Find where the given text appears and provide that cell's center as [X, Y] coordinate. 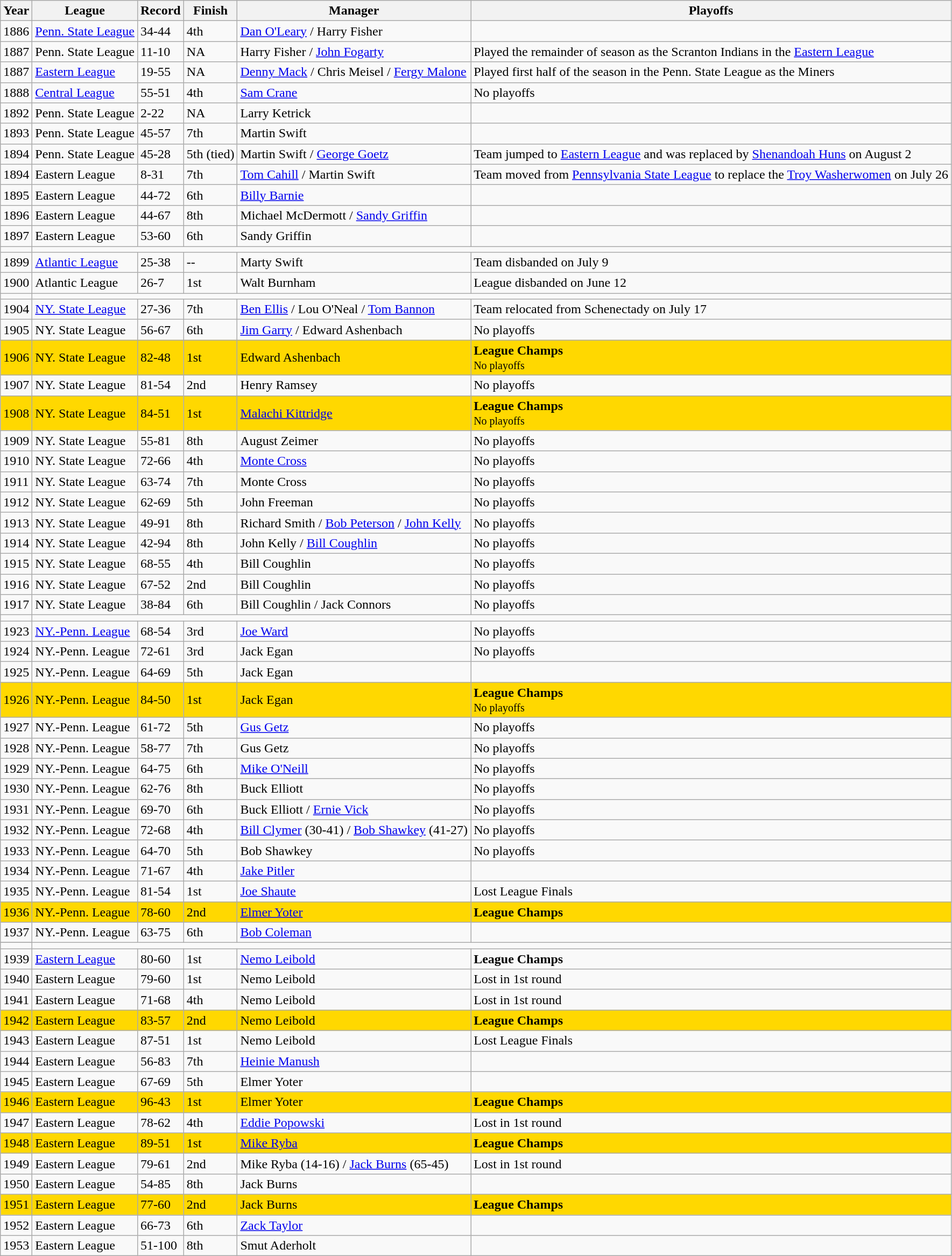
1930 [16, 789]
63-74 [160, 482]
Central League [85, 93]
1886 [16, 31]
Denny Mack / Chris Meisel / Fergy Malone [354, 72]
1951 [16, 1204]
1899 [16, 263]
1953 [16, 1246]
64-69 [160, 672]
44-67 [160, 215]
1940 [16, 979]
1908 [16, 413]
Buck Elliott [354, 789]
1931 [16, 809]
1888 [16, 93]
Mike Ryba [354, 1143]
Team relocated from Schenectady on July 17 [711, 309]
53-60 [160, 236]
1913 [16, 523]
1939 [16, 959]
1910 [16, 461]
61-72 [160, 728]
1897 [16, 236]
55-51 [160, 93]
Richard Smith / Bob Peterson / John Kelly [354, 523]
71-67 [160, 871]
72-66 [160, 461]
1945 [16, 1082]
Marty Swift [354, 263]
1893 [16, 133]
45-28 [160, 154]
Bob Coleman [354, 933]
1927 [16, 728]
67-52 [160, 584]
Smut Aderholt [354, 1246]
5th (tied) [210, 154]
Bill Coughlin / Jack Connors [354, 605]
1900 [16, 283]
49-91 [160, 523]
96-43 [160, 1102]
25-38 [160, 263]
1896 [16, 215]
1911 [16, 482]
1928 [16, 748]
1935 [16, 891]
19-55 [160, 72]
Malachi Kittridge [354, 413]
Manager [354, 11]
72-61 [160, 652]
Joe Ward [354, 631]
87-51 [160, 1041]
38-84 [160, 605]
1906 [16, 357]
1943 [16, 1041]
League disbanded on June 12 [711, 283]
42-94 [160, 543]
Harry Fisher / John Fogarty [354, 52]
1909 [16, 441]
Zack Taylor [354, 1225]
1944 [16, 1061]
1914 [16, 543]
1950 [16, 1184]
51-100 [160, 1246]
1952 [16, 1225]
62-76 [160, 789]
67-69 [160, 1082]
Played first half of the season in the Penn. State League as the Miners [711, 72]
Sandy Griffin [354, 236]
1912 [16, 502]
45-57 [160, 133]
Dan O'Leary / Harry Fisher [354, 31]
Martin Swift [354, 133]
Year [16, 11]
27-36 [160, 309]
79-60 [160, 979]
1933 [16, 850]
1929 [16, 768]
71-68 [160, 1000]
26-7 [160, 283]
82-48 [160, 357]
68-54 [160, 631]
August Zeimer [354, 441]
Team moved from Pennsylvania State League to replace the Troy Washerwomen on July 26 [711, 174]
66-73 [160, 1225]
Mike Ryba (14-16) / Jack Burns (65-45) [354, 1163]
68-55 [160, 563]
Playoffs [711, 11]
63-75 [160, 933]
2-22 [160, 113]
1925 [16, 672]
34-44 [160, 31]
1932 [16, 830]
62-69 [160, 502]
84-50 [160, 700]
Jake Pitler [354, 871]
Billy Barnie [354, 195]
84-51 [160, 413]
1895 [16, 195]
Larry Ketrick [354, 113]
Team disbanded on July 9 [711, 263]
1907 [16, 385]
78-62 [160, 1123]
64-75 [160, 768]
Bill Clymer (30-41) / Bob Shawkey (41-27) [354, 830]
-- [210, 263]
1904 [16, 309]
54-85 [160, 1184]
Tom Cahill / Martin Swift [354, 174]
8-31 [160, 174]
Martin Swift / George Goetz [354, 154]
1926 [16, 700]
11-10 [160, 52]
69-70 [160, 809]
Walt Burnham [354, 283]
Played the remainder of season as the Scranton Indians in the Eastern League [711, 52]
1934 [16, 871]
64-70 [160, 850]
Mike O'Neill [354, 768]
1915 [16, 563]
80-60 [160, 959]
Edward Ashenbach [354, 357]
Eddie Popowski [354, 1123]
1916 [16, 584]
1917 [16, 605]
Joe Shaute [354, 891]
Team jumped to Eastern League and was replaced by Shenandoah Huns on August 2 [711, 154]
44-72 [160, 195]
Henry Ramsey [354, 385]
Jim Garry / Edward Ashenbach [354, 330]
78-60 [160, 912]
56-67 [160, 330]
1946 [16, 1102]
Record [160, 11]
83-57 [160, 1020]
1936 [16, 912]
79-61 [160, 1163]
Heinie Manush [354, 1061]
Buck Elliott / Ernie Vick [354, 809]
1942 [16, 1020]
1924 [16, 652]
1923 [16, 631]
1892 [16, 113]
1949 [16, 1163]
56-83 [160, 1061]
72-68 [160, 830]
58-77 [160, 748]
77-60 [160, 1204]
55-81 [160, 441]
1948 [16, 1143]
Sam Crane [354, 93]
Michael McDermott / Sandy Griffin [354, 215]
Ben Ellis / Lou O'Neal / Tom Bannon [354, 309]
Finish [210, 11]
League [85, 11]
John Freeman [354, 502]
1941 [16, 1000]
Bob Shawkey [354, 850]
1937 [16, 933]
1947 [16, 1123]
89-51 [160, 1143]
John Kelly / Bill Coughlin [354, 543]
1905 [16, 330]
